Output the [x, y] coordinate of the center of the cell containing the given text.  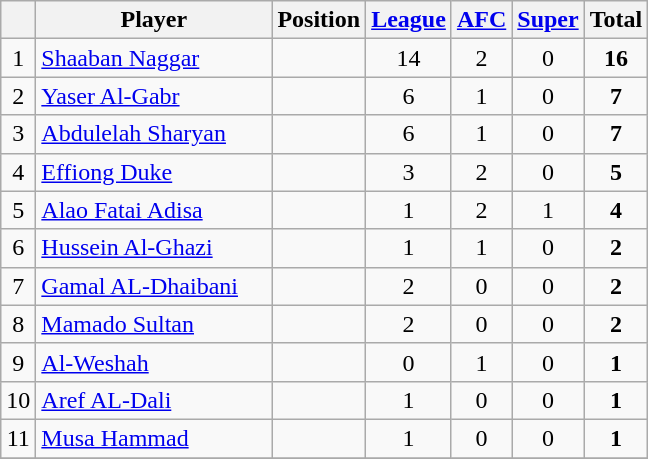
AFC [481, 20]
9 [18, 362]
Position [319, 20]
16 [616, 58]
10 [18, 400]
Gamal AL-Dhaibani [154, 286]
Mamado Sultan [154, 324]
Aref AL-Dali [154, 400]
Effiong Duke [154, 172]
Musa Hammad [154, 438]
Al-Weshah [154, 362]
11 [18, 438]
8 [18, 324]
Yaser Al-Gabr [154, 96]
14 [409, 58]
Shaaban Naggar [154, 58]
Hussein Al-Ghazi [154, 248]
Abdulelah Sharyan [154, 134]
Total [616, 20]
Alao Fatai Adisa [154, 210]
Super [548, 20]
League [409, 20]
Player [154, 20]
